Find where the given text appears and provide that cell's center as [X, Y] coordinate. 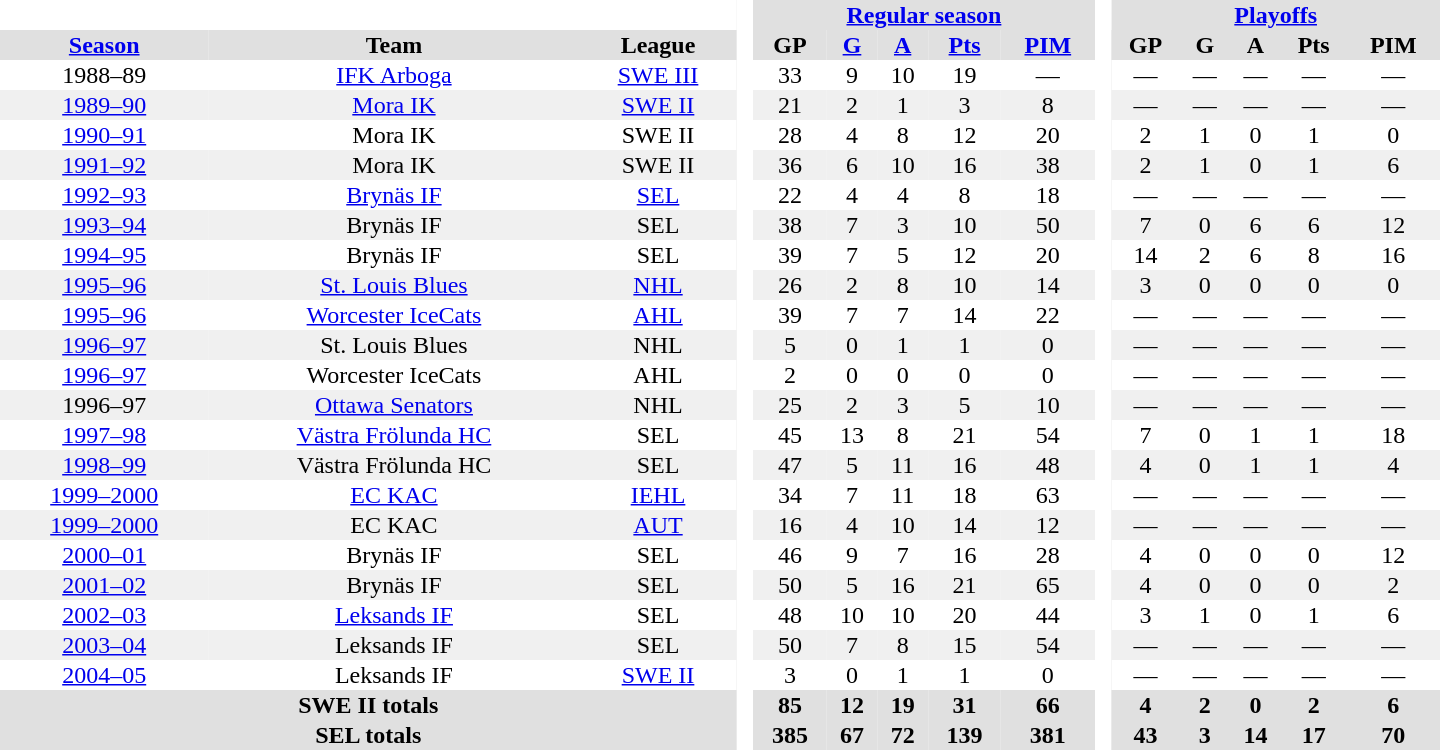
1990–91 [104, 135]
1988–89 [104, 75]
43 [1145, 735]
85 [790, 705]
SWE III [658, 75]
44 [1048, 615]
72 [902, 735]
66 [1048, 705]
17 [1314, 735]
15 [964, 645]
IEHL [658, 495]
67 [852, 735]
47 [790, 465]
26 [790, 285]
Regular season [924, 15]
IFK Arboga [394, 75]
381 [1048, 735]
25 [790, 405]
70 [1394, 735]
31 [964, 705]
65 [1048, 585]
34 [790, 495]
1997–98 [104, 435]
139 [964, 735]
2000–01 [104, 555]
2002–03 [104, 615]
1994–95 [104, 255]
Playoffs [1276, 15]
1991–92 [104, 165]
13 [852, 435]
36 [790, 165]
63 [1048, 495]
2001–02 [104, 585]
League [658, 45]
46 [790, 555]
1993–94 [104, 225]
45 [790, 435]
2003–04 [104, 645]
1992–93 [104, 195]
2004–05 [104, 675]
33 [790, 75]
SWE II totals [368, 705]
AUT [658, 525]
1998–99 [104, 465]
SEL totals [368, 735]
Team [394, 45]
385 [790, 735]
1989–90 [104, 105]
Season [104, 45]
Ottawa Senators [394, 405]
